Identify which cell holds the provided text, then report its (x, y) central coordinate. 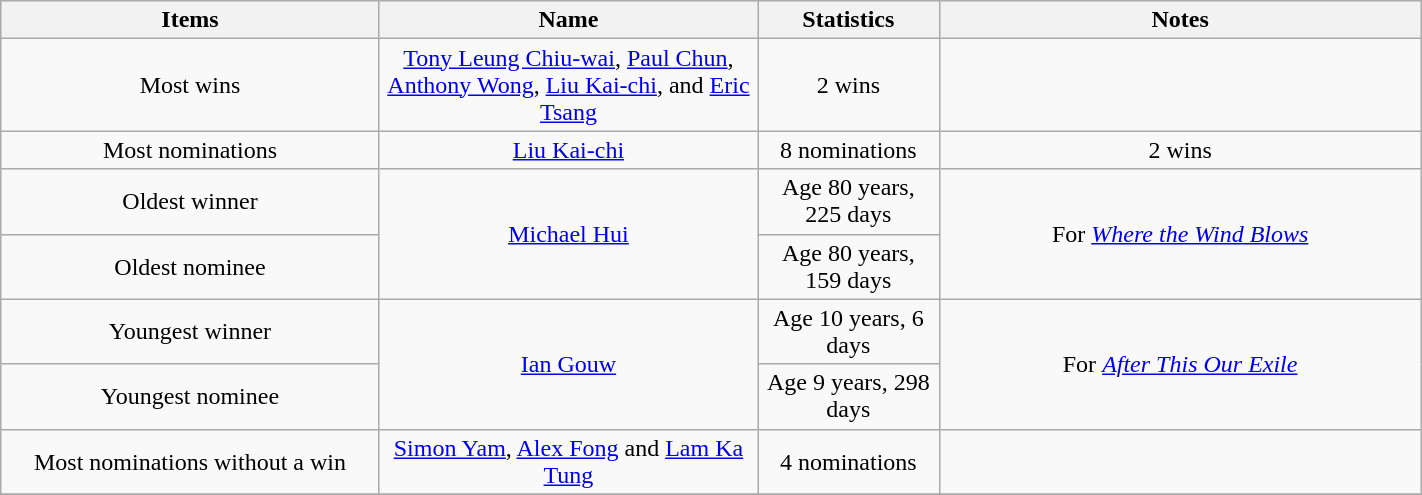
Michael Hui (568, 234)
Youngest nominee (190, 396)
Liu Kai-chi (568, 150)
Simon Yam, Alex Fong and Lam Ka Tung (568, 462)
4 nominations (848, 462)
Notes (1180, 20)
Ian Gouw (568, 364)
Statistics (848, 20)
Name (568, 20)
Age 80 years, 159 days (848, 266)
Most wins (190, 85)
For After This Our Exile (1180, 364)
For Where the Wind Blows (1180, 234)
Items (190, 20)
Tony Leung Chiu-wai, Paul Chun, Anthony Wong, Liu Kai-chi, and Eric Tsang (568, 85)
Age 80 years, 225 days (848, 202)
8 nominations (848, 150)
Age 9 years, 298 days (848, 396)
Most nominations without a win (190, 462)
Age 10 years, 6 days (848, 332)
Oldest nominee (190, 266)
Oldest winner (190, 202)
Youngest winner (190, 332)
Most nominations (190, 150)
